Locate the cell with the specified text and output its (X, Y) center coordinate. 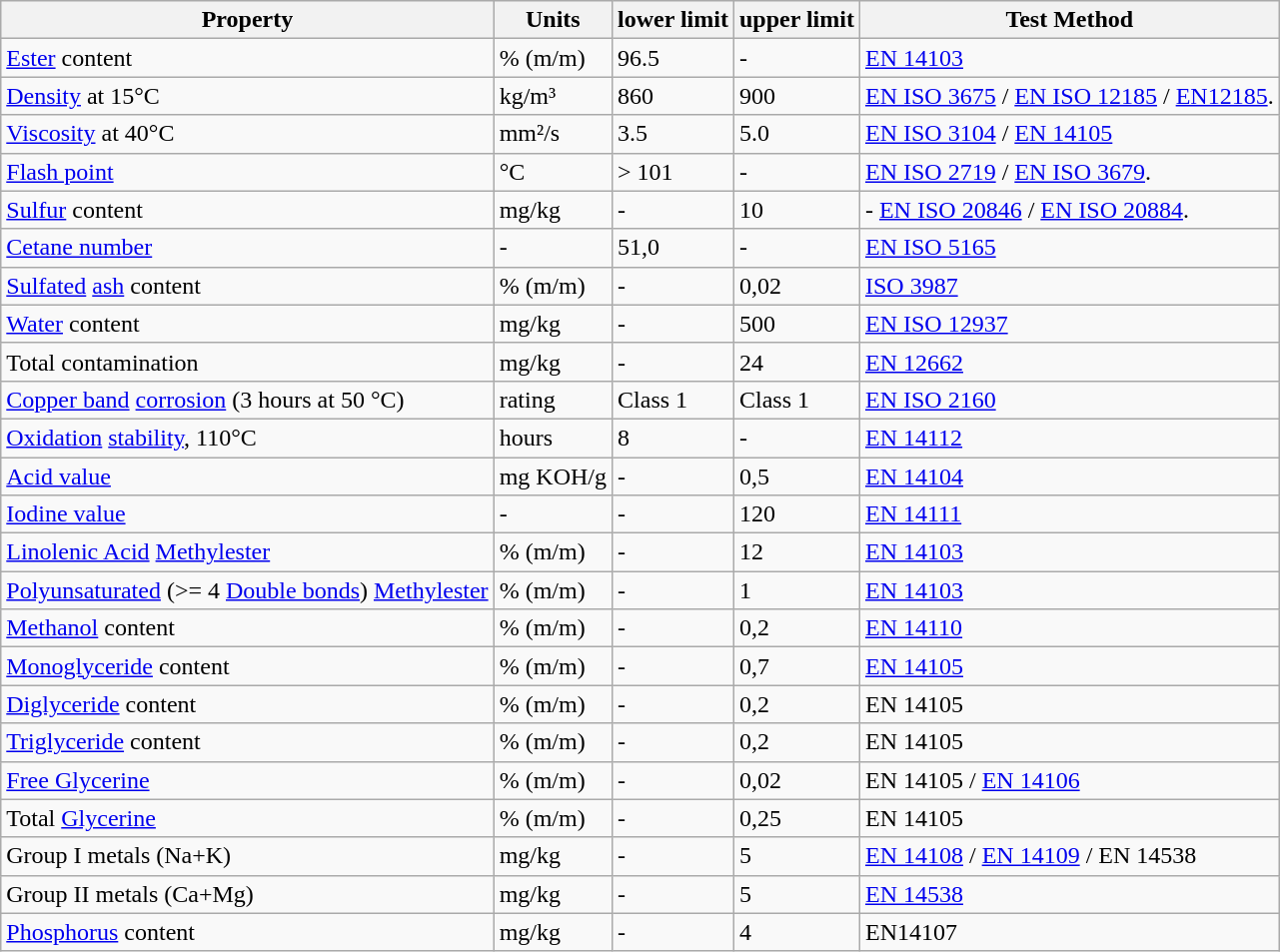
Sulfated ash content (248, 286)
Methanol content (248, 628)
EN 14538 (1069, 894)
EN ISO 12937 (1069, 324)
Phosphorus content (248, 932)
rating (553, 400)
EN 14110 (1069, 628)
24 (796, 362)
Iodine value (248, 514)
3.5 (673, 134)
10 (796, 210)
EN ISO 5165 (1069, 248)
12 (796, 552)
Total contamination (248, 362)
lower limit (673, 20)
EN 14105 / EN 14106 (1069, 780)
- EN ISO 20846 / EN ISO 20884. (1069, 210)
Viscosity at 40°C (248, 134)
EN 14111 (1069, 514)
0,7 (796, 666)
Triglyceride content (248, 742)
860 (673, 96)
Group I metals (Na+K) (248, 856)
Water content (248, 324)
Group II metals (Ca+Mg) (248, 894)
Acid value (248, 476)
51,0 (673, 248)
0,5 (796, 476)
kg/m³ (553, 96)
Ester content (248, 58)
4 (796, 932)
°C (553, 172)
Cetane number (248, 248)
Oxidation stability, 110°C (248, 438)
mg KOH/g (553, 476)
Density at 15°C (248, 96)
> 101 (673, 172)
Property (248, 20)
Units (553, 20)
ISO 3987 (1069, 286)
Free Glycerine (248, 780)
5.0 (796, 134)
EN ISO 3104 / EN 14105 (1069, 134)
Total Glycerine (248, 818)
EN 14112 (1069, 438)
Copper band corrosion (3 hours at 50 °C) (248, 400)
0,25 (796, 818)
8 (673, 438)
EN 12662 (1069, 362)
EN ISO 2160 (1069, 400)
Polyunsaturated (>= 4 Double bonds) Methylester (248, 590)
500 (796, 324)
Diglyceride content (248, 704)
EN ISO 3675 / EN ISO 12185 / EN12185. (1069, 96)
900 (796, 96)
hours (553, 438)
Linolenic Acid Methylester (248, 552)
mm²/s (553, 134)
1 (796, 590)
120 (796, 514)
96.5 (673, 58)
EN 14104 (1069, 476)
upper limit (796, 20)
EN 14108 / EN 14109 / EN 14538 (1069, 856)
Test Method (1069, 20)
EN14107 (1069, 932)
Flash point (248, 172)
Sulfur content (248, 210)
Monoglyceride content (248, 666)
EN ISO 2719 / EN ISO 3679. (1069, 172)
